Determine the [x, y] coordinate at the center of the cell enclosing the given text.  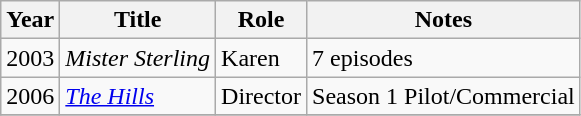
Title [138, 20]
Year [30, 20]
Role [262, 20]
2003 [30, 58]
Season 1 Pilot/Commercial [444, 96]
Notes [444, 20]
Mister Sterling [138, 58]
Director [262, 96]
2006 [30, 96]
Karen [262, 58]
7 episodes [444, 58]
The Hills [138, 96]
